Return (x, y) of the center of cell containing provided text 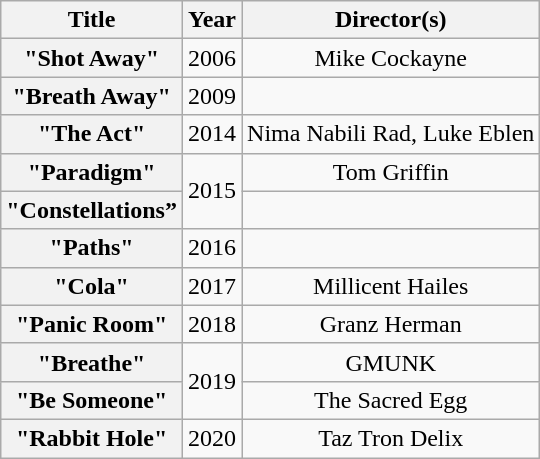
"Rabbit Hole" (92, 438)
"Constellations” (92, 210)
GMUNK (391, 362)
"Panic Room" (92, 324)
"Shot Away" (92, 58)
"Be Someone" (92, 400)
2018 (212, 324)
Tom Griffin (391, 172)
"Paths" (92, 248)
2017 (212, 286)
2006 (212, 58)
2015 (212, 191)
Director(s) (391, 20)
2019 (212, 381)
"Breath Away" (92, 96)
"Cola" (92, 286)
Mike Cockayne (391, 58)
2014 (212, 134)
2016 (212, 248)
2009 (212, 96)
Nima Nabili Rad, Luke Eblen (391, 134)
Year (212, 20)
"Paradigm" (92, 172)
"The Act" (92, 134)
The Sacred Egg (391, 400)
"Breathe" (92, 362)
Millicent Hailes (391, 286)
Taz Tron Delix (391, 438)
Title (92, 20)
2020 (212, 438)
Granz Herman (391, 324)
